Provide the [x, y] coordinate of the cell's center where the given text is located.  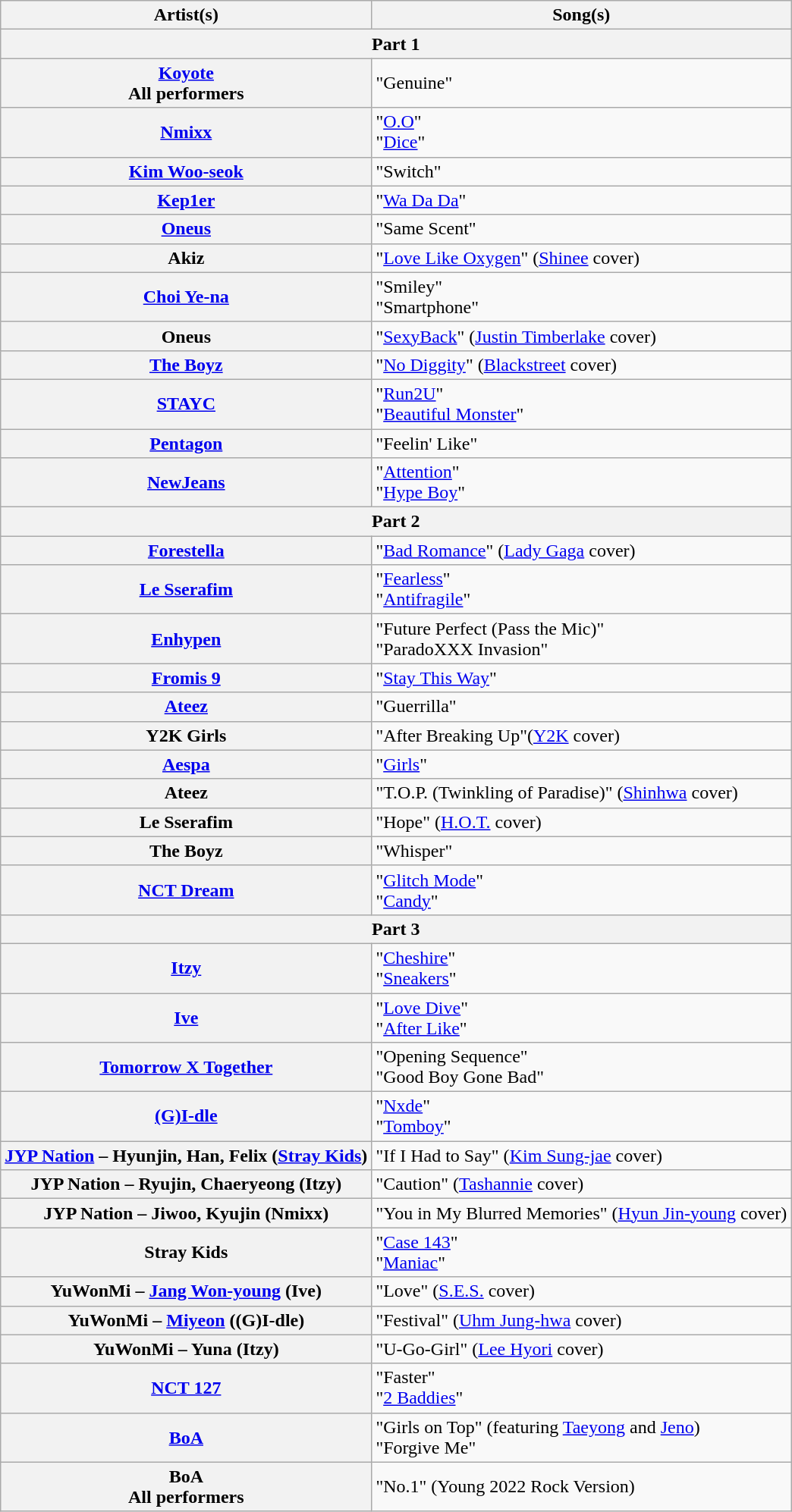
Akiz [187, 258]
"Glitch Mode""Candy" [581, 890]
Part 3 [396, 929]
Song(s) [581, 15]
"After Breaking Up"(Y2K cover) [581, 736]
"Future Perfect (Pass the Mic)""ParadoXXX Invasion" [581, 638]
"U-Go-Girl" (Lee Hyori cover) [581, 1349]
"Nxde""Tomboy" [581, 1116]
"Love Dive""After Like" [581, 1018]
Nmixx [187, 132]
JYP Nation – Jiwoo, Kyujin (Nmixx) [187, 1213]
Itzy [187, 968]
Choi Ye-na [187, 297]
"No.1" (Young 2022 Rock Version) [581, 1486]
BoAAll performers [187, 1486]
Part 1 [396, 44]
"Wa Da Da" [581, 200]
Enhypen [187, 638]
"Cheshire""Sneakers" [581, 968]
BoA [187, 1438]
"Faster""2 Baddies" [581, 1388]
"Feelin' Like" [581, 444]
Tomorrow X Together [187, 1068]
"Genuine" [581, 83]
"Fearless""Antifragile" [581, 590]
"Bad Romance" (Lady Gaga cover) [581, 551]
"SexyBack" (Justin Timberlake cover) [581, 336]
"Switch" [581, 171]
"Smiley""Smartphone" [581, 297]
"Festival" (Uhm Jung-hwa cover) [581, 1320]
"Opening Sequence""Good Boy Gone Bad" [581, 1068]
"You in My Blurred Memories" (Hyun Jin-young cover) [581, 1213]
JYP Nation – Hyunjin, Han, Felix (Stray Kids) [187, 1156]
STAYC [187, 403]
Forestella [187, 551]
Part 2 [396, 522]
YuWonMi – Jang Won-young (Ive) [187, 1291]
KoyoteAll performers [187, 83]
Artist(s) [187, 15]
"Whisper" [581, 851]
"Girls on Top" (featuring Taeyong and Jeno)"Forgive Me" [581, 1438]
NCT Dream [187, 890]
"Girls" [581, 764]
YuWonMi – Miyeon ((G)I-dle) [187, 1320]
Ive [187, 1018]
Y2K Girls [187, 736]
"Love Like Oxygen" (Shinee cover) [581, 258]
(G)I-dle [187, 1116]
"O.O""Dice" [581, 132]
Aespa [187, 764]
JYP Nation – Ryujin, Chaeryeong (Itzy) [187, 1184]
YuWonMi – Yuna (Itzy) [187, 1349]
Kim Woo-seok [187, 171]
Pentagon [187, 444]
"Caution" (Tashannie cover) [581, 1184]
"Stay This Way" [581, 678]
"Guerrilla" [581, 707]
Kep1er [187, 200]
"If I Had to Say" (Kim Sung-jae cover) [581, 1156]
"Love" (S.E.S. cover) [581, 1291]
"Attention""Hype Boy" [581, 482]
"Run2U""Beautiful Monster" [581, 403]
"Hope" (H.O.T. cover) [581, 822]
NewJeans [187, 482]
NCT 127 [187, 1388]
"T.O.P. (Twinkling of Paradise)" (Shinhwa cover) [581, 793]
"Case 143""Maniac" [581, 1253]
"No Diggity" (Blackstreet cover) [581, 365]
Fromis 9 [187, 678]
"Same Scent" [581, 229]
Stray Kids [187, 1253]
